Provide the (x, y) coordinate of the cell's center where the given text is located.  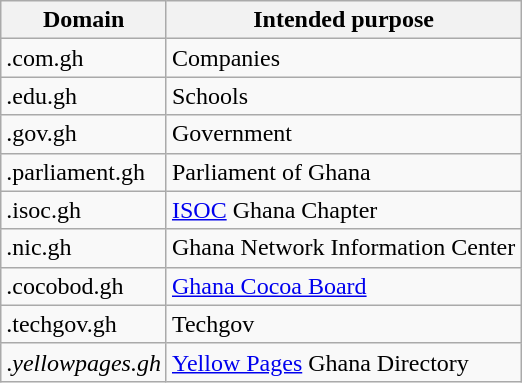
Schools (343, 96)
.nic.gh (84, 248)
.gov.gh (84, 134)
Government (343, 134)
.cocobod.gh (84, 286)
.edu.gh (84, 96)
Ghana Cocoa Board (343, 286)
Yellow Pages Ghana Directory (343, 362)
.parliament.gh (84, 172)
Domain (84, 20)
ISOC Ghana Chapter (343, 210)
.com.gh (84, 58)
Intended purpose (343, 20)
.isoc.gh (84, 210)
Ghana Network Information Center (343, 248)
Companies (343, 58)
Techgov (343, 324)
Parliament of Ghana (343, 172)
.yellowpages.gh (84, 362)
.techgov.gh (84, 324)
